Provide the [x, y] coordinate of the cell's center where the given text is located.  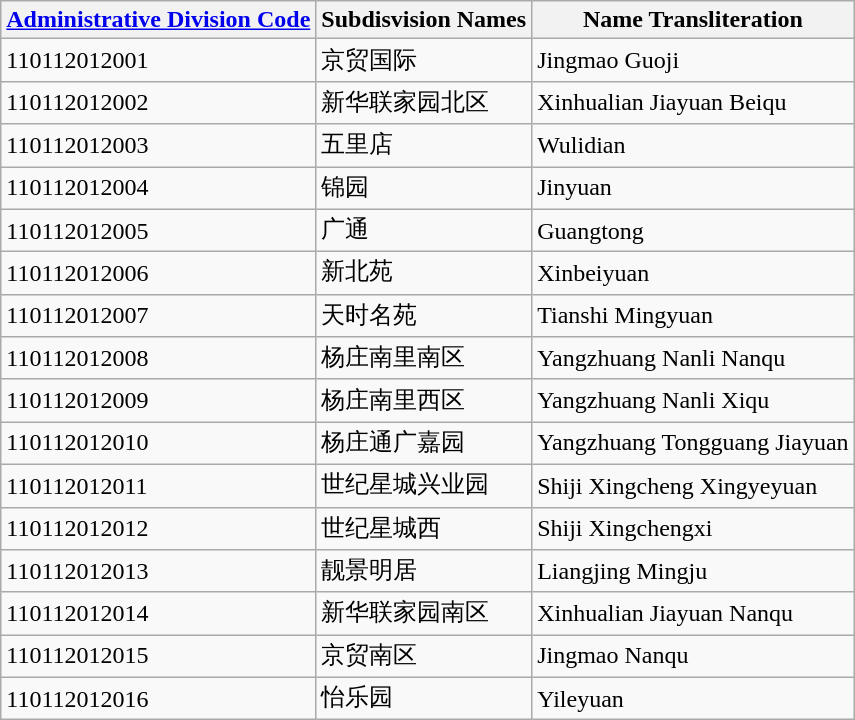
Yangzhuang Tongguang Jiayuan [693, 444]
110112012012 [158, 528]
110112012003 [158, 146]
新北苑 [424, 274]
110112012010 [158, 444]
世纪星城西 [424, 528]
110112012015 [158, 656]
Shiji Xingcheng Xingyeyuan [693, 486]
110112012008 [158, 358]
Yangzhuang Nanli Nanqu [693, 358]
Jingmao Nanqu [693, 656]
Shiji Xingchengxi [693, 528]
天时名苑 [424, 316]
京贸国际 [424, 60]
110112012001 [158, 60]
Name Transliteration [693, 20]
110112012006 [158, 274]
杨庄通广嘉园 [424, 444]
110112012007 [158, 316]
怡乐园 [424, 698]
Xinbeiyuan [693, 274]
Jinyuan [693, 188]
Liangjing Mingju [693, 572]
110112012016 [158, 698]
锦园 [424, 188]
Guangtong [693, 230]
110112012014 [158, 614]
Subdisvision Names [424, 20]
杨庄南里西区 [424, 400]
110112012002 [158, 102]
京贸南区 [424, 656]
Jingmao Guoji [693, 60]
广通 [424, 230]
110112012013 [158, 572]
Xinhualian Jiayuan Nanqu [693, 614]
杨庄南里南区 [424, 358]
Wulidian [693, 146]
110112012009 [158, 400]
靓景明居 [424, 572]
Xinhualian Jiayuan Beiqu [693, 102]
Administrative Division Code [158, 20]
110112012005 [158, 230]
世纪星城兴业园 [424, 486]
新华联家园北区 [424, 102]
Tianshi Mingyuan [693, 316]
110112012011 [158, 486]
Yileyuan [693, 698]
五里店 [424, 146]
新华联家园南区 [424, 614]
110112012004 [158, 188]
Yangzhuang Nanli Xiqu [693, 400]
